Locate the cell with the specified text and output its (x, y) center coordinate. 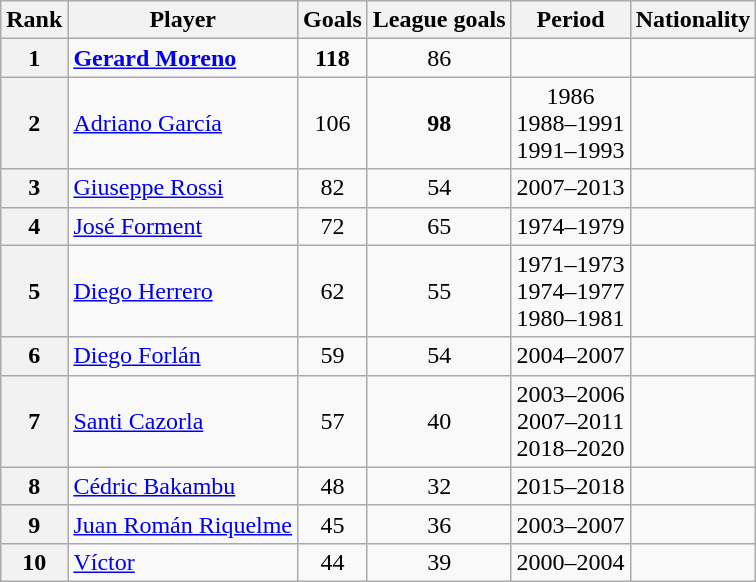
5 (34, 291)
36 (439, 524)
55 (439, 291)
Juan Román Riquelme (183, 524)
72 (333, 226)
8 (34, 486)
League goals (439, 20)
1971–19731974–19771980–1981 (570, 291)
44 (333, 562)
Goals (333, 20)
Víctor (183, 562)
Diego Forlán (183, 356)
José Forment (183, 226)
65 (439, 226)
59 (333, 356)
62 (333, 291)
2000–2004 (570, 562)
Diego Herrero (183, 291)
9 (34, 524)
2007–2013 (570, 188)
Gerard Moreno (183, 58)
2003–20062007–20112018–2020 (570, 421)
118 (333, 58)
10 (34, 562)
Rank (34, 20)
Santi Cazorla (183, 421)
2015–2018 (570, 486)
Adriano García (183, 123)
1974–1979 (570, 226)
19861988–19911991–1993 (570, 123)
6 (34, 356)
4 (34, 226)
45 (333, 524)
Player (183, 20)
1 (34, 58)
32 (439, 486)
86 (439, 58)
3 (34, 188)
Nationality (693, 20)
2 (34, 123)
Period (570, 20)
2003–2007 (570, 524)
82 (333, 188)
40 (439, 421)
7 (34, 421)
57 (333, 421)
48 (333, 486)
2004–2007 (570, 356)
98 (439, 123)
106 (333, 123)
Cédric Bakambu (183, 486)
Giuseppe Rossi (183, 188)
39 (439, 562)
